Detect which cell encompasses the target text, then output its (x, y) center coordinate. 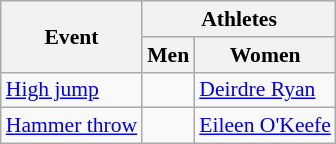
Event (72, 36)
Eileen O'Keefe (265, 126)
Men (168, 55)
Women (265, 55)
Hammer throw (72, 126)
Athletes (239, 19)
High jump (72, 90)
Deirdre Ryan (265, 90)
